Detect which cell encompasses the target text, then output its (x, y) center coordinate. 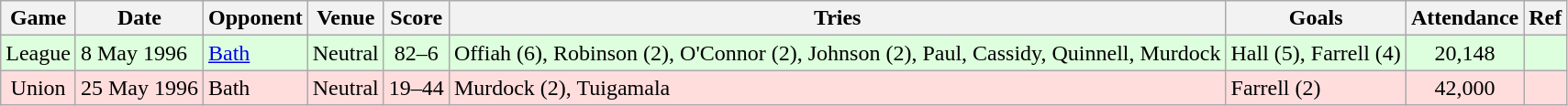
Union (39, 88)
Opponent (255, 18)
Date (139, 18)
Offiah (6), Robinson (2), O'Connor (2), Johnson (2), Paul, Cassidy, Quinnell, Murdock (837, 53)
League (39, 53)
25 May 1996 (139, 88)
Murdock (2), Tuigamala (837, 88)
Tries (837, 18)
Ref (1545, 18)
42,000 (1464, 88)
Hall (5), Farrell (4) (1316, 53)
Attendance (1464, 18)
Farrell (2) (1316, 88)
Score (417, 18)
20,148 (1464, 53)
Venue (345, 18)
8 May 1996 (139, 53)
19–44 (417, 88)
Game (39, 18)
82–6 (417, 53)
Goals (1316, 18)
